Find where the given text appears and provide that cell's center as [x, y] coordinate. 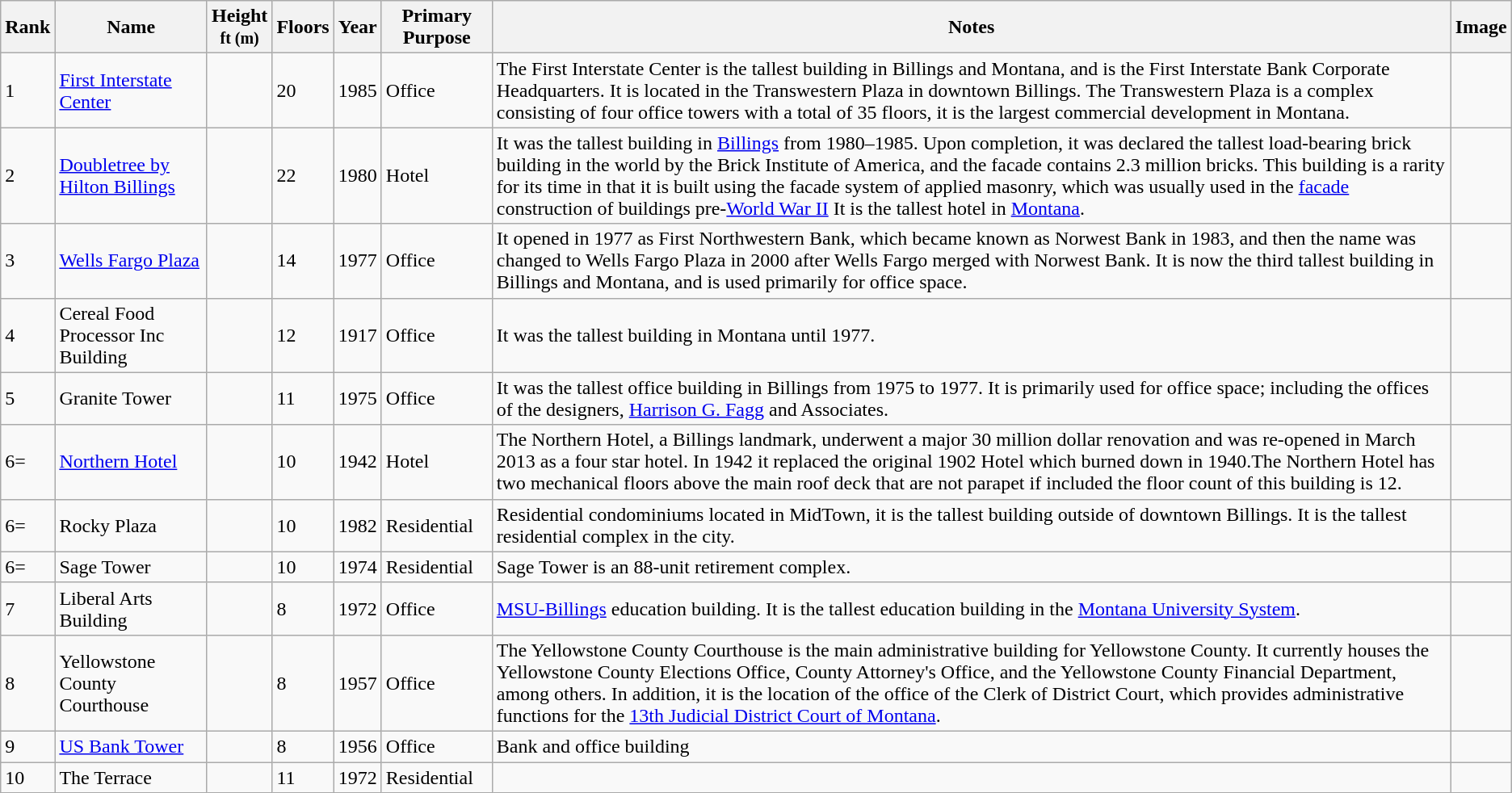
Granite Tower [131, 399]
Yellowstone County Courthouse [131, 683]
1975 [357, 399]
5 [27, 399]
US Bank Tower [131, 746]
1942 [357, 462]
Floors [303, 27]
1957 [357, 683]
4 [27, 335]
Primary Purpose [436, 27]
Bank and office building [971, 746]
Liberal Arts Building [131, 609]
Sage Tower is an 88-unit retirement complex. [971, 567]
MSU-Billings education building. It is the tallest education building in the Montana University System. [971, 609]
Rank [27, 27]
Northern Hotel [131, 462]
1977 [357, 261]
1985 [357, 90]
3 [27, 261]
First Interstate Center [131, 90]
20 [303, 90]
9 [27, 746]
Wells Fargo Plaza [131, 261]
1956 [357, 746]
Rocky Plaza [131, 525]
Doubletree by Hilton Billings [131, 176]
Notes [971, 27]
1917 [357, 335]
Heightft (m) [239, 27]
2 [27, 176]
1974 [357, 567]
It was the tallest building in Montana until 1977. [971, 335]
The Terrace [131, 778]
Sage Tower [131, 567]
Cereal Food Processor Inc Building [131, 335]
7 [27, 609]
1982 [357, 525]
Year [357, 27]
1980 [357, 176]
Image [1481, 27]
1 [27, 90]
12 [303, 335]
14 [303, 261]
Name [131, 27]
22 [303, 176]
